Locate the cell with the specified text and output its (x, y) center coordinate. 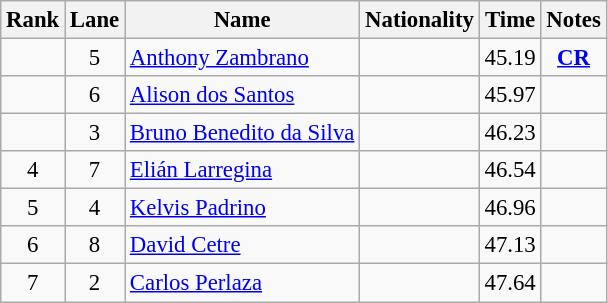
Notes (574, 20)
8 (95, 245)
47.13 (510, 245)
Time (510, 20)
45.97 (510, 95)
CR (574, 58)
Alison dos Santos (242, 95)
Name (242, 20)
46.23 (510, 133)
3 (95, 133)
Bruno Benedito da Silva (242, 133)
Elián Larregina (242, 170)
David Cetre (242, 245)
Carlos Perlaza (242, 283)
Nationality (420, 20)
2 (95, 283)
Rank (33, 20)
47.64 (510, 283)
Anthony Zambrano (242, 58)
46.54 (510, 170)
Kelvis Padrino (242, 208)
Lane (95, 20)
46.96 (510, 208)
45.19 (510, 58)
